Return the [X, Y] coordinate for the center point of the cell that contains the specified text.  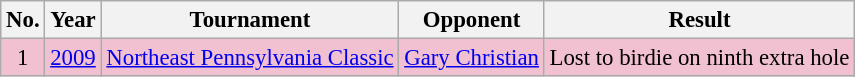
1 [23, 58]
Tournament [250, 20]
2009 [73, 58]
Opponent [472, 20]
Lost to birdie on ninth extra hole [699, 58]
Gary Christian [472, 58]
No. [23, 20]
Year [73, 20]
Result [699, 20]
Northeast Pennsylvania Classic [250, 58]
